Provide the (X, Y) coordinate of the cell's center where the given text is located.  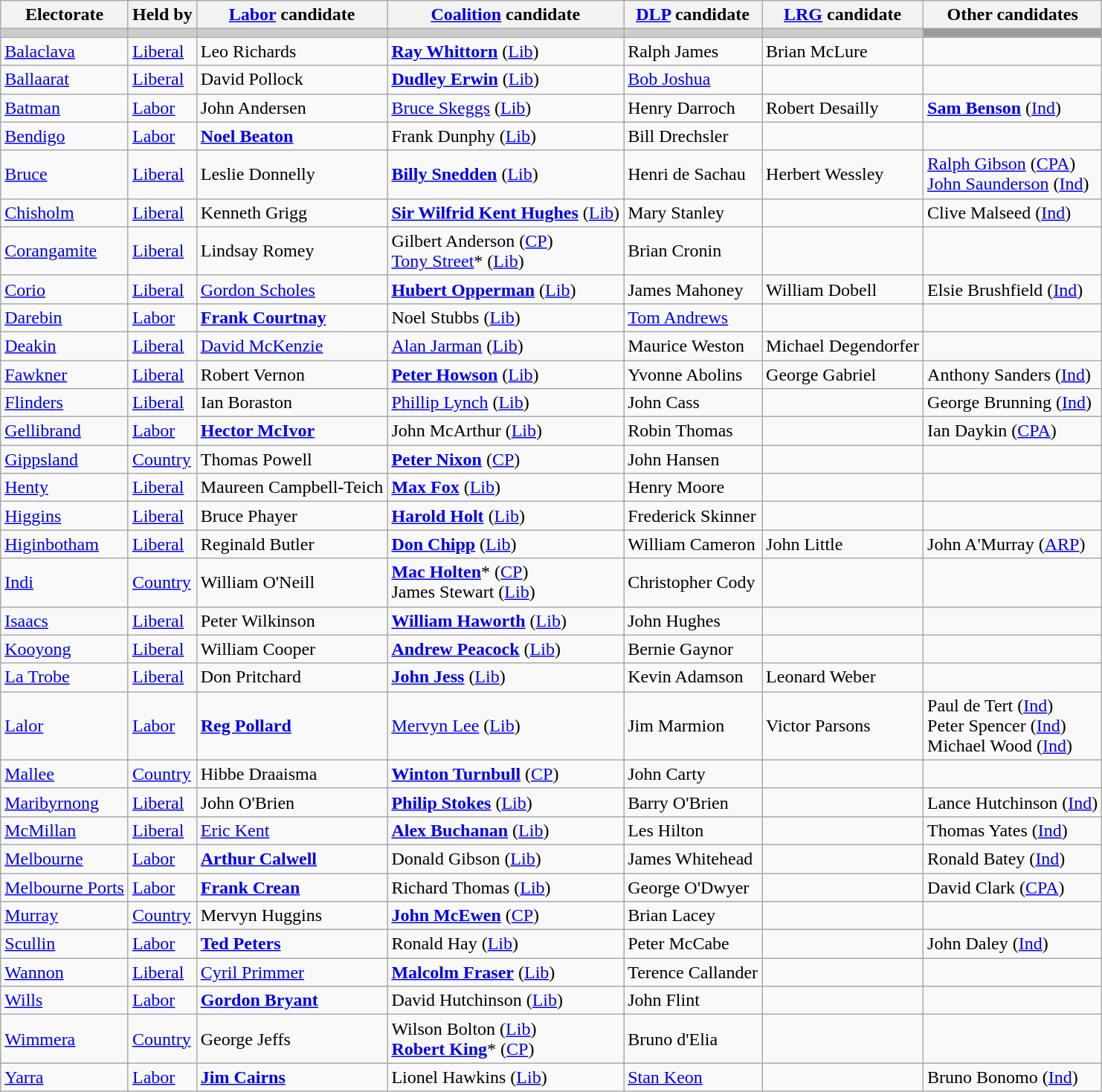
Peter McCabe (693, 944)
Les Hilton (693, 830)
Harold Holt (Lib) (506, 516)
Ralph Gibson (CPA)John Saunderson (Ind) (1013, 174)
Maurice Weston (693, 346)
Henri de Sachau (693, 174)
Henry Darroch (693, 108)
Robert Vernon (291, 374)
Dudley Erwin (Lib) (506, 80)
James Whitehead (693, 859)
Bruno Bonomo (Ind) (1013, 1077)
Donald Gibson (Lib) (506, 859)
Coalition candidate (506, 15)
Deakin (65, 346)
Held by (162, 15)
William Cameron (693, 544)
George Jeffs (291, 1039)
Murray (65, 916)
Eric Kent (291, 830)
Frank Dunphy (Lib) (506, 136)
Frank Courtnay (291, 317)
Ian Daykin (CPA) (1013, 431)
Leslie Donnelly (291, 174)
Christopher Cody (693, 583)
Elsie Brushfield (Ind) (1013, 289)
Corangamite (65, 251)
Lindsay Romey (291, 251)
Terence Callander (693, 972)
Philip Stokes (Lib) (506, 802)
LRG candidate (843, 15)
Wills (65, 1001)
Mac Holten* (CP)James Stewart (Lib) (506, 583)
Robert Desailly (843, 108)
Alan Jarman (Lib) (506, 346)
Hubert Opperman (Lib) (506, 289)
Lalor (65, 726)
John Hansen (693, 459)
Leo Richards (291, 51)
Andrew Peacock (Lib) (506, 649)
Melbourne (65, 859)
Ballaarat (65, 80)
Brian Cronin (693, 251)
Scullin (65, 944)
Richard Thomas (Lib) (506, 887)
William Dobell (843, 289)
Mervyn Huggins (291, 916)
Peter Howson (Lib) (506, 374)
Kenneth Grigg (291, 213)
Fawkner (65, 374)
David Hutchinson (Lib) (506, 1001)
Robin Thomas (693, 431)
Bendigo (65, 136)
Ray Whittorn (Lib) (506, 51)
Paul de Tert (Ind)Peter Spencer (Ind)Michael Wood (Ind) (1013, 726)
Reginald Butler (291, 544)
Brian Lacey (693, 916)
Max Fox (Lib) (506, 488)
Corio (65, 289)
Don Chipp (Lib) (506, 544)
John McEwen (CP) (506, 916)
Billy Snedden (Lib) (506, 174)
Ted Peters (291, 944)
Yarra (65, 1077)
Henty (65, 488)
Reg Pollard (291, 726)
John Jess (Lib) (506, 677)
Kevin Adamson (693, 677)
Cyril Primmer (291, 972)
Tom Andrews (693, 317)
Ralph James (693, 51)
Henry Moore (693, 488)
Bernie Gaynor (693, 649)
Gellibrand (65, 431)
Jim Marmion (693, 726)
John Cass (693, 403)
Mervyn Lee (Lib) (506, 726)
Maribyrnong (65, 802)
Isaacs (65, 621)
James Mahoney (693, 289)
Michael Degendorfer (843, 346)
Maureen Campbell-Teich (291, 488)
Phillip Lynch (Lib) (506, 403)
Melbourne Ports (65, 887)
Bruce Skeggs (Lib) (506, 108)
Chisholm (65, 213)
Noel Stubbs (Lib) (506, 317)
Arthur Calwell (291, 859)
John A'Murray (ARP) (1013, 544)
Wilson Bolton (Lib)Robert King* (CP) (506, 1039)
Don Pritchard (291, 677)
Ian Boraston (291, 403)
Gordon Scholes (291, 289)
Gilbert Anderson (CP)Tony Street* (Lib) (506, 251)
John Little (843, 544)
Gippsland (65, 459)
Jim Cairns (291, 1077)
DLP candidate (693, 15)
Sir Wilfrid Kent Hughes (Lib) (506, 213)
John Andersen (291, 108)
Other candidates (1013, 15)
Indi (65, 583)
Lionel Hawkins (Lib) (506, 1077)
Bruno d'Elia (693, 1039)
Electorate (65, 15)
Thomas Yates (Ind) (1013, 830)
Leonard Weber (843, 677)
Bruce (65, 174)
William Haworth (Lib) (506, 621)
Stan Keon (693, 1077)
Sam Benson (Ind) (1013, 108)
Anthony Sanders (Ind) (1013, 374)
La Trobe (65, 677)
Kooyong (65, 649)
Ronald Batey (Ind) (1013, 859)
Brian McLure (843, 51)
William O'Neill (291, 583)
Mallee (65, 774)
Hector McIvor (291, 431)
Noel Beaton (291, 136)
Balaclava (65, 51)
Bob Joshua (693, 80)
Hibbe Draaisma (291, 774)
Winton Turnbull (CP) (506, 774)
John Hughes (693, 621)
Flinders (65, 403)
David Pollock (291, 80)
Frank Crean (291, 887)
Mary Stanley (693, 213)
Victor Parsons (843, 726)
John McArthur (Lib) (506, 431)
George Gabriel (843, 374)
David McKenzie (291, 346)
Higgins (65, 516)
Gordon Bryant (291, 1001)
William Cooper (291, 649)
Labor candidate (291, 15)
John Carty (693, 774)
Alex Buchanan (Lib) (506, 830)
Bruce Phayer (291, 516)
George O'Dwyer (693, 887)
John Daley (Ind) (1013, 944)
Higinbotham (65, 544)
Clive Malseed (Ind) (1013, 213)
Darebin (65, 317)
Thomas Powell (291, 459)
John O'Brien (291, 802)
Yvonne Abolins (693, 374)
Peter Wilkinson (291, 621)
Wannon (65, 972)
George Brunning (Ind) (1013, 403)
Batman (65, 108)
Bill Drechsler (693, 136)
Wimmera (65, 1039)
Frederick Skinner (693, 516)
John Flint (693, 1001)
David Clark (CPA) (1013, 887)
Lance Hutchinson (Ind) (1013, 802)
Ronald Hay (Lib) (506, 944)
Herbert Wessley (843, 174)
McMillan (65, 830)
Peter Nixon (CP) (506, 459)
Malcolm Fraser (Lib) (506, 972)
Barry O'Brien (693, 802)
